From the cell containing the given text, extract its center point as [x, y] coordinate. 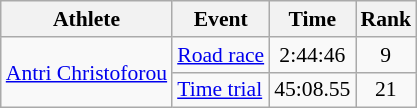
Road race [220, 55]
21 [386, 90]
Athlete [86, 19]
45:08.55 [312, 90]
Time [312, 19]
Rank [386, 19]
Event [220, 19]
9 [386, 55]
Antri Christoforou [86, 72]
Time trial [220, 90]
2:44:46 [312, 55]
